Find where the given text appears and provide that cell's center as [x, y] coordinate. 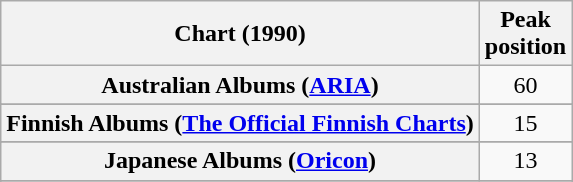
Australian Albums (ARIA) [240, 85]
Peakposition [525, 34]
60 [525, 85]
Finnish Albums (The Official Finnish Charts) [240, 123]
15 [525, 123]
Japanese Albums (Oricon) [240, 161]
Chart (1990) [240, 34]
13 [525, 161]
